Provide the [X, Y] coordinate of the cell's center where the given text is located.  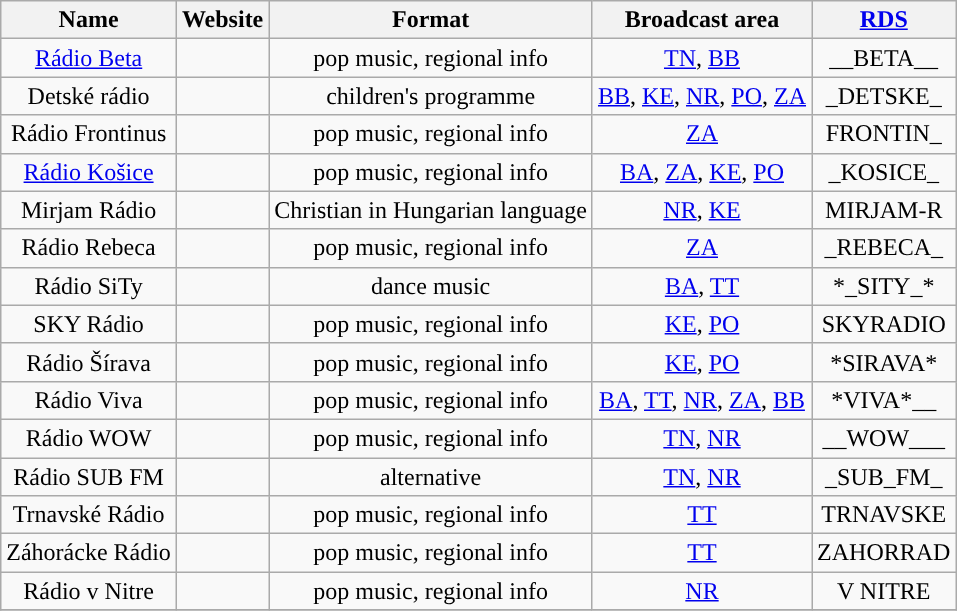
V NITRE [884, 591]
Rádio Viva [89, 400]
ZAHORRAD [884, 553]
Rádio Beta [89, 58]
Rádio Šírava [89, 362]
Name [89, 20]
SKYRADIO [884, 324]
alternative [431, 477]
TRNAVSKE [884, 515]
Záhorácke Rádio [89, 553]
__BETA__ [884, 58]
_SUB_FM_ [884, 477]
dance music [431, 286]
Detské rádio [89, 96]
_REBECA_ [884, 248]
SKY Rádio [89, 324]
Rádio Frontinus [89, 134]
Christian in Hungarian language [431, 210]
BB, KE, NR, PO, ZA [702, 96]
Rádio SiTy [89, 286]
RDS [884, 20]
FRONTIN_ [884, 134]
BA, ZA, KE, PO [702, 172]
Format [431, 20]
Mirjam Rádio [89, 210]
Rádio Košice [89, 172]
Rádio v Nitre [89, 591]
*VIVA*__ [884, 400]
Website [222, 20]
_DETSKE_ [884, 96]
children's programme [431, 96]
MIRJAM-R [884, 210]
*SIRAVA* [884, 362]
NR [702, 591]
*_SITY_* [884, 286]
BA, TT, NR, ZA, BB [702, 400]
Trnavské Rádio [89, 515]
BA, TT [702, 286]
Rádio Rebeca [89, 248]
Rádio SUB FM [89, 477]
_KOSICE_ [884, 172]
Broadcast area [702, 20]
TN, BB [702, 58]
__WOW___ [884, 438]
Rádio WOW [89, 438]
NR, KE [702, 210]
